Provide the [X, Y] coordinate of the cell's center where the given text is located.  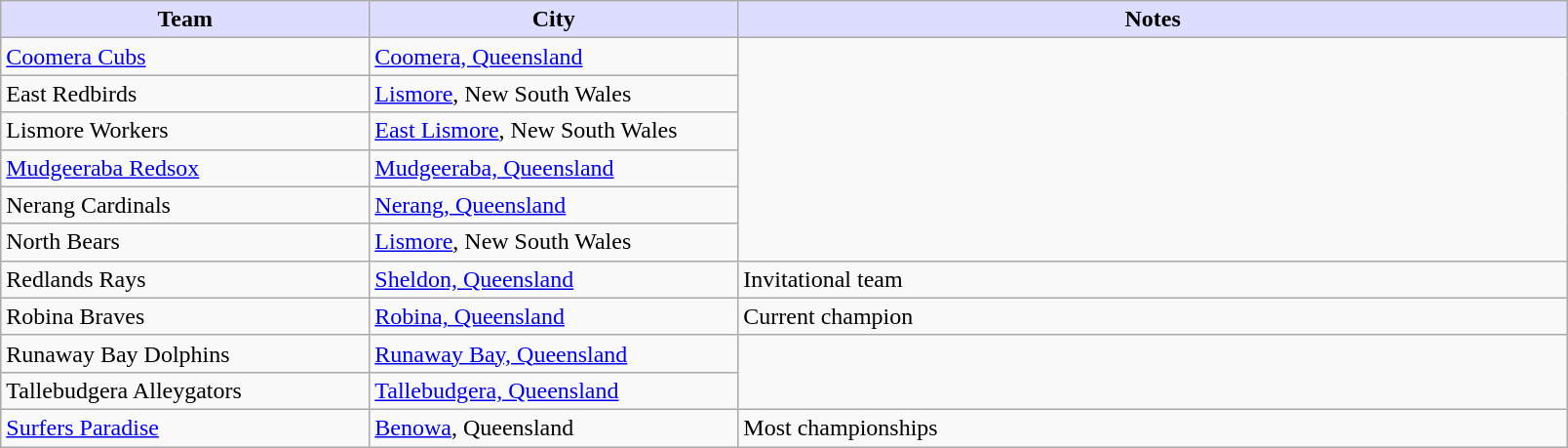
North Bears [185, 242]
Redlands Rays [185, 279]
Coomera, Queensland [554, 57]
Sheldon, Queensland [554, 279]
Runaway Bay Dolphins [185, 353]
Nerang Cardinals [185, 205]
Lismore Workers [185, 131]
Invitational team [1153, 279]
East Redbirds [185, 94]
Team [185, 20]
Nerang, Queensland [554, 205]
Surfers Paradise [185, 428]
City [554, 20]
Notes [1153, 20]
Robina Braves [185, 316]
Runaway Bay, Queensland [554, 353]
Mudgeeraba Redsox [185, 168]
Mudgeeraba, Queensland [554, 168]
East Lismore, New South Wales [554, 131]
Coomera Cubs [185, 57]
Most championships [1153, 428]
Robina, Queensland [554, 316]
Current champion [1153, 316]
Tallebudgera Alleygators [185, 390]
Tallebudgera, Queensland [554, 390]
Benowa, Queensland [554, 428]
